Capture the cell that displays the provided text and extract its [X, Y] central coordinate. 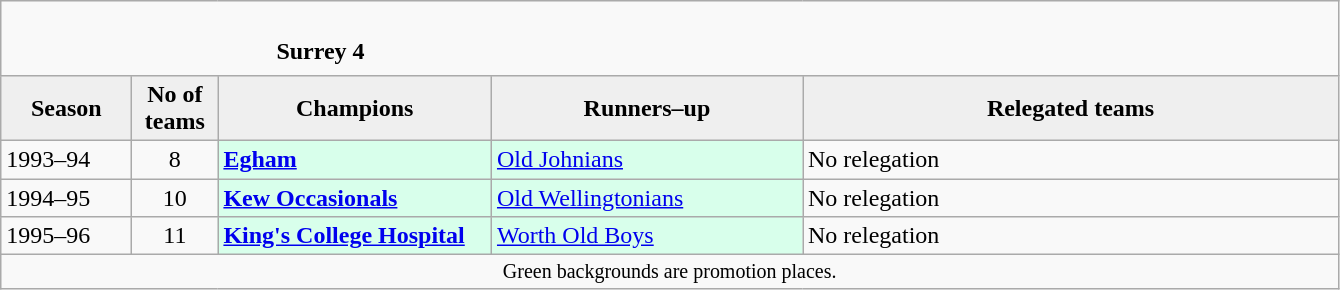
Runners–up [646, 108]
1993–94 [66, 159]
Kew Occasionals [355, 197]
Season [66, 108]
Worth Old Boys [646, 236]
Old Johnians [646, 159]
8 [175, 159]
Egham [355, 159]
10 [175, 197]
11 [175, 236]
Green backgrounds are promotion places. [670, 272]
1995–96 [66, 236]
1994–95 [66, 197]
Relegated teams [1070, 108]
Old Wellingtonians [646, 197]
Champions [355, 108]
King's College Hospital [355, 236]
No of teams [175, 108]
